Return [x, y] of the center of cell containing provided text 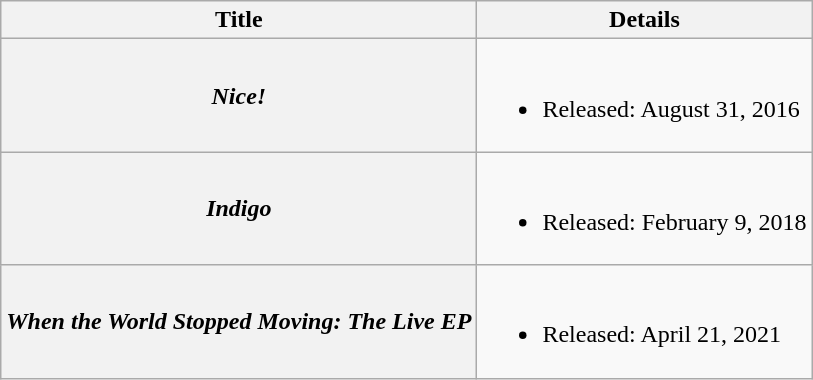
Indigo [239, 208]
Details [644, 20]
Released: February 9, 2018 [644, 208]
Released: August 31, 2016 [644, 96]
Nice! [239, 96]
Title [239, 20]
When the World Stopped Moving: The Live EP [239, 322]
Released: April 21, 2021 [644, 322]
